Locate the cell with the specified text and output its [X, Y] center coordinate. 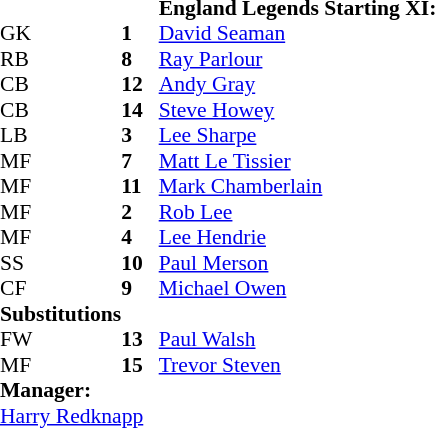
11 [140, 187]
3 [140, 135]
GK [60, 33]
Manager: [60, 391]
2 [140, 212]
9 [140, 289]
RB [60, 59]
CF [60, 289]
1 [140, 33]
FW [60, 339]
7 [140, 161]
Substitutions [60, 314]
8 [140, 59]
15 [140, 365]
4 [140, 237]
LB [60, 135]
SS [60, 263]
13 [140, 339]
14 [140, 110]
12 [140, 85]
10 [140, 263]
